Locate the cell with the specified text and output its (X, Y) center coordinate. 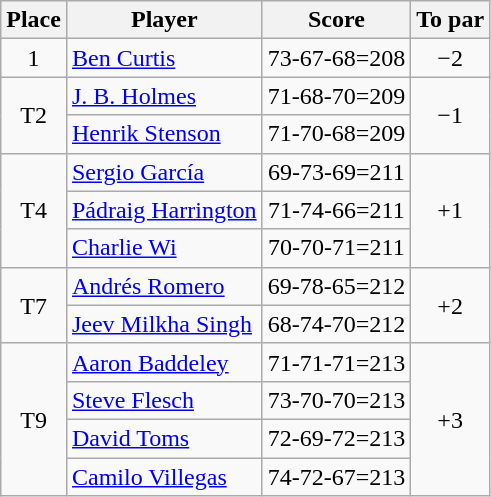
−2 (450, 58)
T2 (34, 115)
Ben Curtis (164, 58)
Jeev Milkha Singh (164, 324)
71-74-66=211 (336, 210)
To par (450, 20)
Henrik Stenson (164, 134)
74-72-67=213 (336, 477)
T9 (34, 419)
T7 (34, 305)
J. B. Holmes (164, 96)
Aaron Baddeley (164, 362)
−1 (450, 115)
David Toms (164, 438)
73-67-68=208 (336, 58)
1 (34, 58)
Score (336, 20)
Pádraig Harrington (164, 210)
Sergio García (164, 172)
69-73-69=211 (336, 172)
71-71-71=213 (336, 362)
Place (34, 20)
71-70-68=209 (336, 134)
+2 (450, 305)
69-78-65=212 (336, 286)
Charlie Wi (164, 248)
+3 (450, 419)
Player (164, 20)
Camilo Villegas (164, 477)
+1 (450, 210)
Steve Flesch (164, 400)
71-68-70=209 (336, 96)
T4 (34, 210)
Andrés Romero (164, 286)
70-70-71=211 (336, 248)
73-70-70=213 (336, 400)
72-69-72=213 (336, 438)
68-74-70=212 (336, 324)
